Determine the (X, Y) coordinate at the center of the cell enclosing the given text.  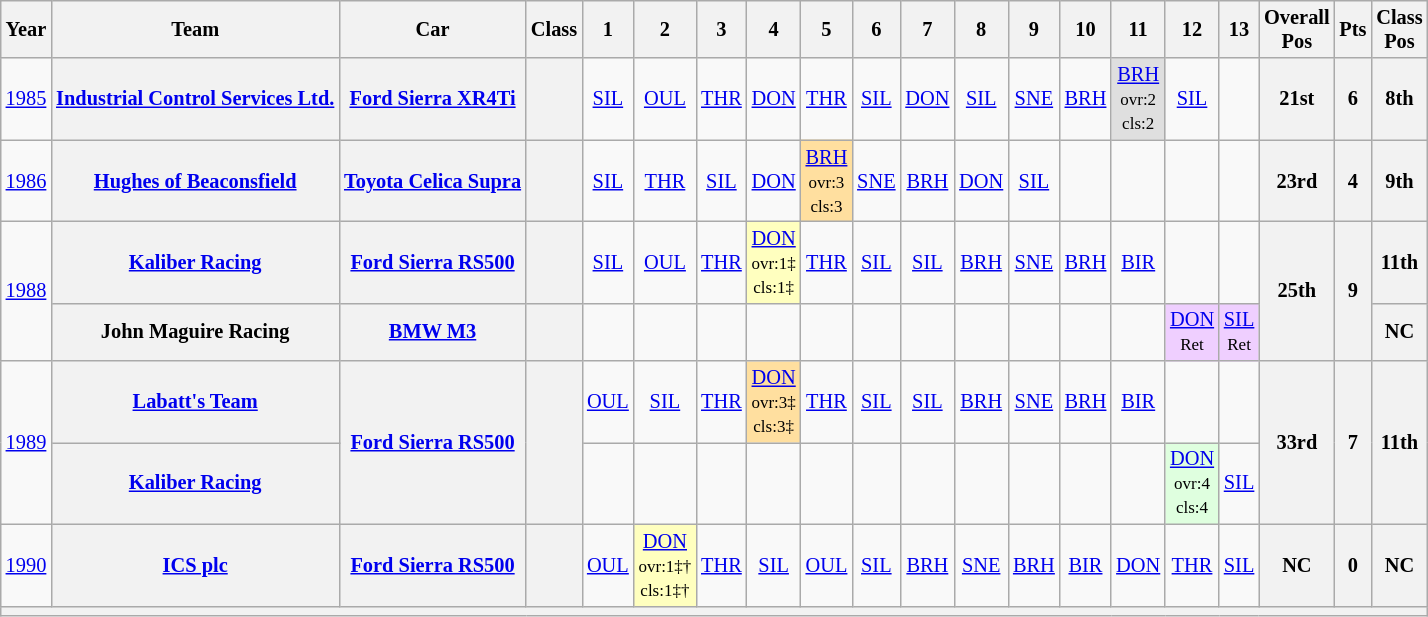
1986 (26, 181)
Industrial Control Services Ltd. (195, 99)
Hughes of Beaconsfield (195, 181)
Team (195, 29)
1989 (26, 442)
8 (981, 29)
Ford Sierra XR4Ti (432, 99)
ClassPos (1399, 29)
1985 (26, 99)
DONovr:1‡†cls:1‡† (666, 565)
Class (554, 29)
DONRet (1192, 332)
SILRet (1239, 332)
BMW M3 (432, 332)
2 (666, 29)
DONovr:3‡cls:3‡ (774, 402)
11 (1138, 29)
Car (432, 29)
ICS plc (195, 565)
1 (608, 29)
Toyota Celica Supra (432, 181)
8th (1399, 99)
3 (721, 29)
John Maguire Racing (195, 332)
9th (1399, 181)
21st (1296, 99)
1990 (26, 565)
BRHovr:3cls:3 (827, 181)
10 (1086, 29)
5 (827, 29)
25th (1296, 290)
BRHovr:2cls:2 (1138, 99)
Pts (1354, 29)
23rd (1296, 181)
DONovr:1‡cls:1‡ (774, 262)
Labatt's Team (195, 402)
OverallPos (1296, 29)
1988 (26, 290)
12 (1192, 29)
33rd (1296, 442)
Year (26, 29)
DONovr:4cls:4 (1192, 483)
13 (1239, 29)
0 (1354, 565)
